From the cell containing the given text, extract its center point as [x, y] coordinate. 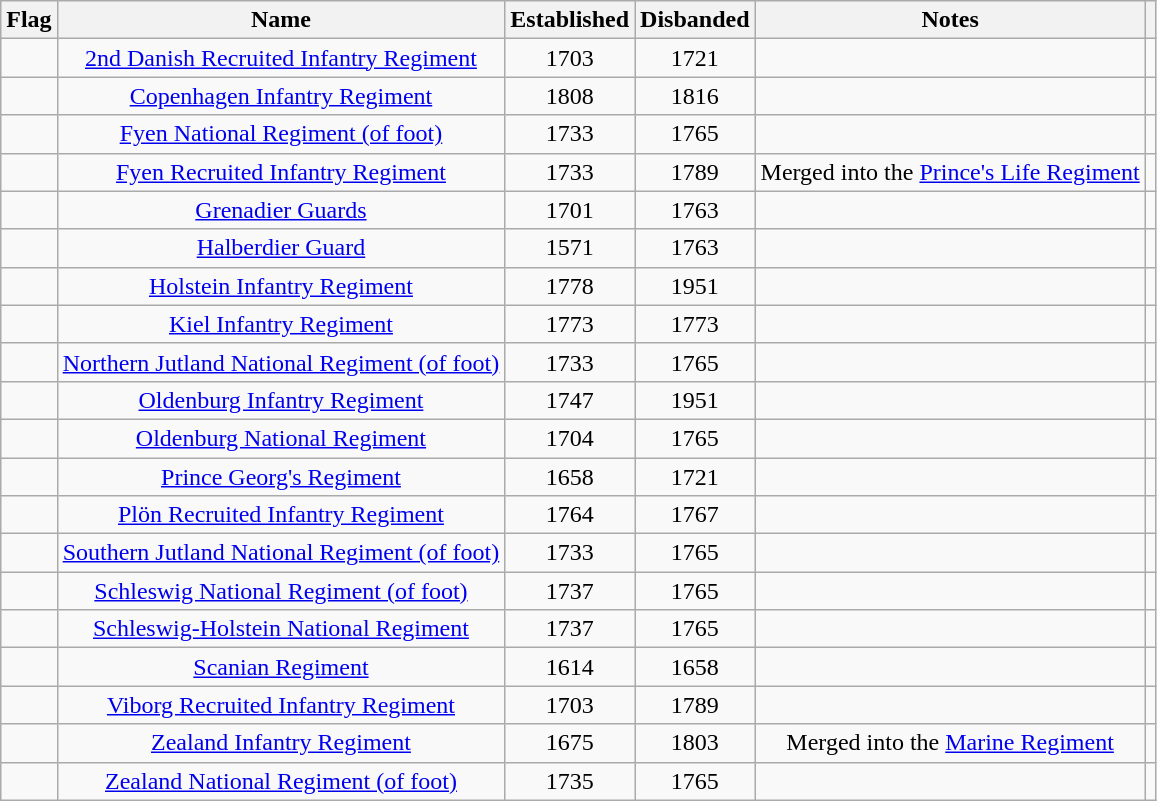
Grenadier Guards [281, 210]
Oldenburg Infantry Regiment [281, 400]
1767 [695, 515]
Fyen National Regiment (of foot) [281, 134]
Merged into the Marine Regiment [950, 743]
Southern Jutland National Regiment (of foot) [281, 553]
Prince Georg's Regiment [281, 477]
1747 [570, 400]
Scanian Regiment [281, 667]
Notes [950, 20]
1571 [570, 248]
Copenhagen Infantry Regiment [281, 96]
Kiel Infantry Regiment [281, 324]
Established [570, 20]
Plön Recruited Infantry Regiment [281, 515]
Northern Jutland National Regiment (of foot) [281, 362]
Merged into the Prince's Life Regiment [950, 172]
Disbanded [695, 20]
Zealand National Regiment (of foot) [281, 781]
Halberdier Guard [281, 248]
1704 [570, 438]
1778 [570, 286]
Fyen Recruited Infantry Regiment [281, 172]
1816 [695, 96]
1764 [570, 515]
Zealand Infantry Regiment [281, 743]
2nd Danish Recruited Infantry Regiment [281, 58]
Schleswig-Holstein National Regiment [281, 629]
Flag [29, 20]
1701 [570, 210]
Schleswig National Regiment (of foot) [281, 591]
1735 [570, 781]
1803 [695, 743]
Oldenburg National Regiment [281, 438]
Viborg Recruited Infantry Regiment [281, 705]
1614 [570, 667]
Holstein Infantry Regiment [281, 286]
1675 [570, 743]
1808 [570, 96]
Name [281, 20]
